Capture the cell that displays the provided text and extract its [x, y] central coordinate. 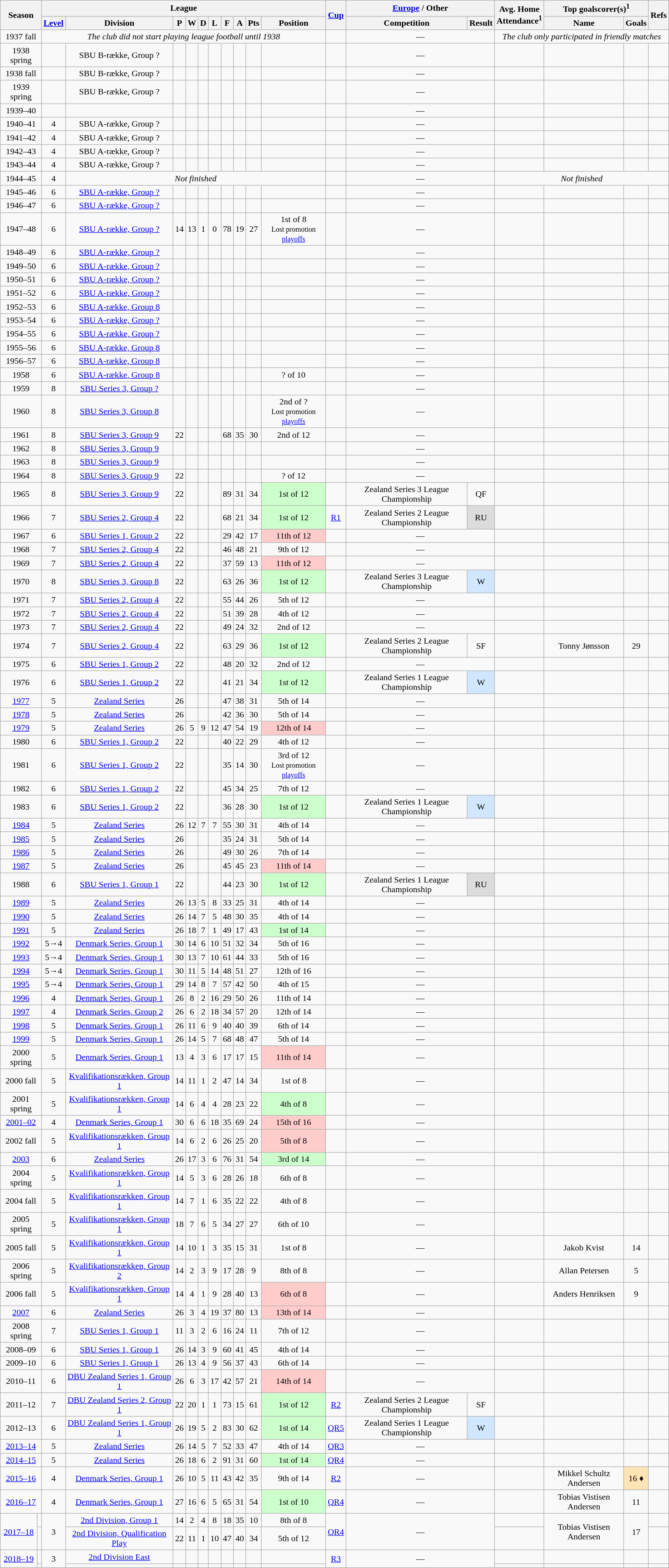
2004 spring [21, 1178]
1989 [21, 903]
1973 [21, 627]
78 [227, 229]
1971 [21, 600]
1967 [21, 536]
1939 spring [21, 92]
2003 [21, 1159]
1990 [21, 916]
SBU Series 3, Group ? [119, 388]
38 [239, 701]
Season [21, 15]
65 [227, 1502]
2nd Division, Qualification Play [119, 1538]
1948–49 [21, 252]
1974 [21, 646]
1st of 10 [293, 1502]
1942–43 [21, 151]
2008 spring [21, 1331]
73 [227, 1405]
1946–47 [21, 206]
2005 spring [21, 1224]
Name [584, 23]
1944–45 [21, 178]
QR3 [336, 1446]
1939–40 [21, 110]
1995 [21, 984]
13th of 14 [293, 1312]
1980 [21, 742]
A [239, 23]
QR5 [336, 1427]
1997 [21, 1012]
DBU Zealand Series 2, Group 1 [119, 1405]
1977 [21, 701]
R1 [336, 517]
2012–13 [21, 1427]
2nd Division East [119, 1557]
1976 [21, 682]
1991 [21, 930]
59 [239, 563]
Goals [636, 23]
2011–12 [21, 1405]
1958 [21, 375]
1940–41 [21, 124]
1988 [21, 885]
2010–11 [21, 1381]
1994 [21, 971]
1959 [21, 388]
2001 spring [21, 1104]
56 [227, 1363]
1978 [21, 714]
F [227, 23]
1972 [21, 614]
1963 [21, 462]
2009–10 [21, 1363]
1986 [21, 852]
1975 [21, 664]
D [203, 23]
1983 [21, 807]
1949–50 [21, 266]
Europe / Other [420, 9]
2006 fall [21, 1294]
1950–51 [21, 279]
Allan Petersen [584, 1271]
Jakob Kvist [584, 1247]
Pts [254, 23]
1996 [21, 998]
2018–19 [19, 1559]
Kvalifikationsrækken, Group 2 [119, 1271]
1964 [21, 476]
1979 [21, 728]
1970 [21, 581]
1960 [21, 412]
? of 10 [293, 375]
1985 [21, 839]
1984 [21, 825]
7th of 14 [293, 852]
1943–44 [21, 165]
1998 [21, 1025]
0 [214, 229]
1969 [21, 563]
Denmark Series, Group 2 [119, 1012]
46 [227, 549]
9th of 12 [293, 549]
2nd Division, Group 1 [119, 1520]
2017–18 [19, 1532]
2001–02 [21, 1122]
69 [239, 1122]
Avg. HomeAttendance1 [519, 15]
Mikkel Schultz Andersen [584, 1478]
Position [293, 23]
1951–52 [21, 293]
1955–56 [21, 348]
1953–54 [21, 320]
1992 [21, 944]
1947–48 [21, 229]
16 ♦ [636, 1478]
2002 fall [21, 1141]
1961 [21, 435]
3rd of 12Lost promotion playoffs [293, 765]
14th of 14 [293, 1381]
2nd of ?Lost promotion playoffs [293, 412]
1954–55 [21, 334]
1952–53 [21, 306]
2006 spring [21, 1271]
4th of 15 [293, 984]
76 [227, 1159]
1987 [21, 866]
2000 spring [21, 1057]
? of 12 [293, 476]
12th of 16 [293, 971]
1945–46 [21, 192]
1993 [21, 957]
1962 [21, 448]
1981 [21, 765]
3rd of 14 [293, 1159]
Result [481, 23]
2016–17 [21, 1502]
2014–15 [21, 1460]
2007 [21, 1312]
Top goalscorer(s)1 [596, 9]
2015–16 [21, 1478]
QF [481, 494]
Level [54, 23]
1938 spring [21, 55]
1st of 8Lost promotion playoffs [293, 229]
Tonny Jønsson [584, 646]
9th of 14 [293, 1478]
2000 fall [21, 1081]
R3 [336, 1559]
91 [227, 1460]
2004 fall [21, 1201]
89 [227, 494]
P [179, 23]
2005 fall [21, 1247]
15th of 16 [293, 1122]
2013–14 [21, 1446]
1982 [21, 788]
The club only participated in friendly matches [582, 36]
1941–42 [21, 138]
1999 [21, 1039]
Refs [659, 15]
Competition [407, 23]
1938 fall [21, 73]
2008–09 [21, 1349]
The club did not start playing league football until 1938 [184, 36]
1966 [21, 517]
1968 [21, 549]
80 [239, 1312]
1937 fall [21, 36]
Cup [336, 15]
1965 [21, 494]
L [214, 23]
League [184, 9]
Anders Henriksen [584, 1294]
Division [119, 23]
83 [227, 1427]
6th of 10 [293, 1224]
62 [254, 1427]
1956–57 [21, 361]
52 [227, 1446]
5th of 8 [293, 1141]
